Detect which cell encompasses the target text, then output its (X, Y) center coordinate. 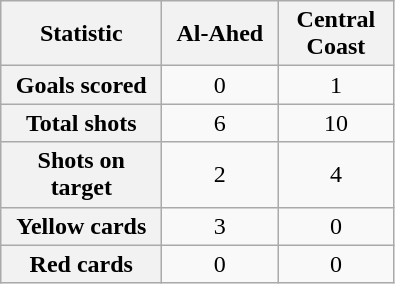
10 (336, 123)
2 (220, 174)
Al-Ahed (220, 34)
1 (336, 85)
Central Coast (336, 34)
Red cards (82, 264)
Shots on target (82, 174)
4 (336, 174)
Statistic (82, 34)
6 (220, 123)
Yellow cards (82, 226)
Total shots (82, 123)
3 (220, 226)
Goals scored (82, 85)
